Provide the [x, y] coordinate of the cell's center where the given text is located.  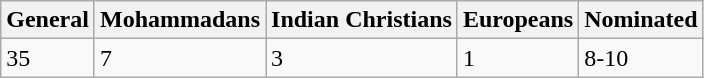
Mohammadans [180, 20]
Europeans [518, 20]
3 [362, 58]
General [48, 20]
Indian Christians [362, 20]
8-10 [641, 58]
7 [180, 58]
35 [48, 58]
Nominated [641, 20]
1 [518, 58]
